Detect which cell encompasses the target text, then output its (x, y) center coordinate. 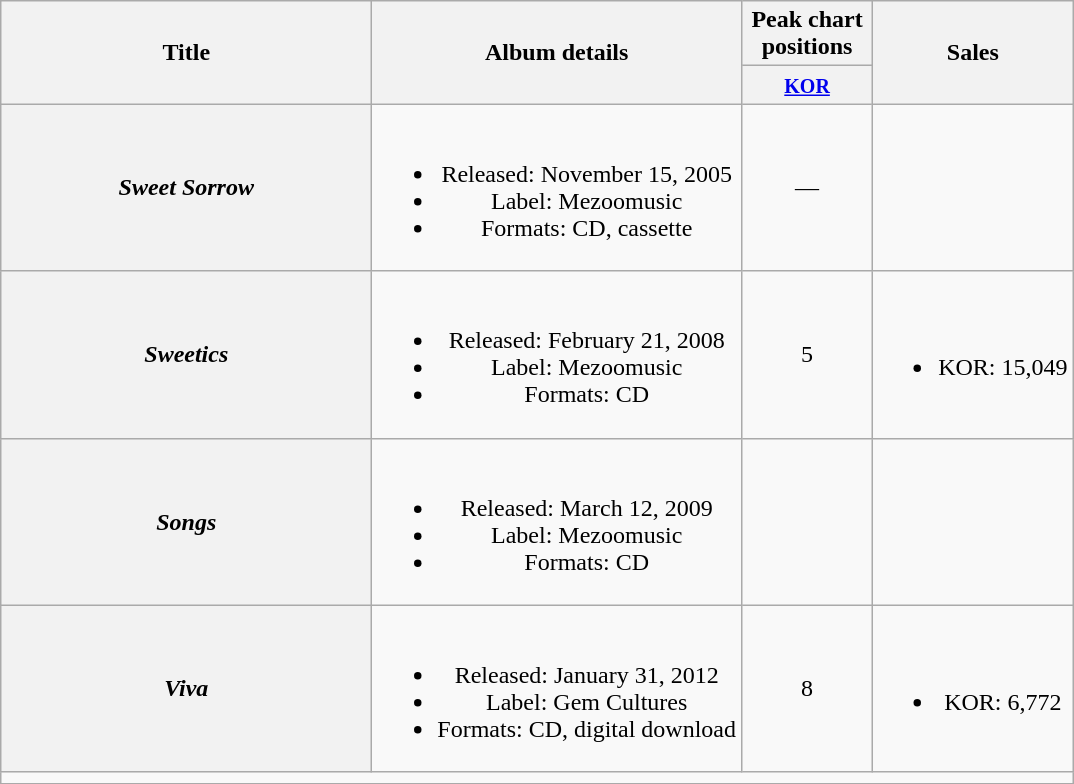
8 (808, 688)
Released: November 15, 2005Label: MezoomusicFormats: CD, cassette (557, 188)
KOR: 15,049 (973, 354)
Sweet Sorrow (186, 188)
— (808, 188)
Released: February 21, 2008Label: MezoomusicFormats: CD (557, 354)
KOR: 6,772 (973, 688)
Peak chart positions (808, 34)
Sweetics (186, 354)
5 (808, 354)
Released: January 31, 2012Label: Gem CulturesFormats: CD, digital download (557, 688)
Title (186, 52)
Viva (186, 688)
Album details (557, 52)
Songs (186, 522)
Released: March 12, 2009Label: MezoomusicFormats: CD (557, 522)
KOR (808, 85)
Sales (973, 52)
